Find where the given text appears and provide that cell's center as (x, y) coordinate. 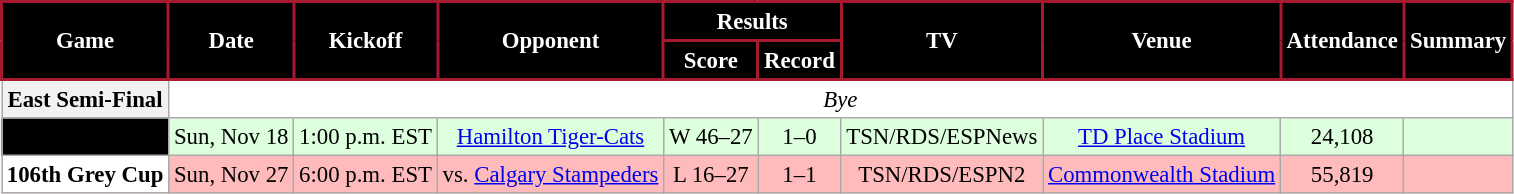
Bye (841, 99)
Results (752, 22)
6:00 p.m. EST (366, 175)
Record (800, 60)
Summary (1458, 41)
55,819 (1342, 175)
W 46–27 (711, 137)
24,108 (1342, 137)
1–1 (800, 175)
Kickoff (366, 41)
Date (232, 41)
1–0 (800, 137)
106th Grey Cup (86, 175)
Opponent (550, 41)
Venue (1162, 41)
Attendance (1342, 41)
1:00 p.m. EST (366, 137)
TD Place Stadium (1162, 137)
Score (711, 60)
East Semi-Final (86, 99)
Sun, Nov 27 (232, 175)
Commonwealth Stadium (1162, 175)
Game (86, 41)
TSN/RDS/ESPN2 (942, 175)
Hamilton Tiger-Cats (550, 137)
Sun, Nov 18 (232, 137)
East Final (86, 137)
vs. Calgary Stampeders (550, 175)
L 16–27 (711, 175)
TSN/RDS/ESPNews (942, 137)
TV (942, 41)
